Determine the (x, y) coordinate at the center of the cell enclosing the given text.  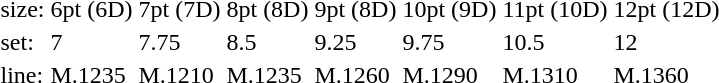
7 (92, 42)
10.5 (555, 42)
9.25 (356, 42)
9.75 (450, 42)
7.75 (180, 42)
8.5 (268, 42)
